Output the (X, Y) coordinate of the center of the cell containing the given text.  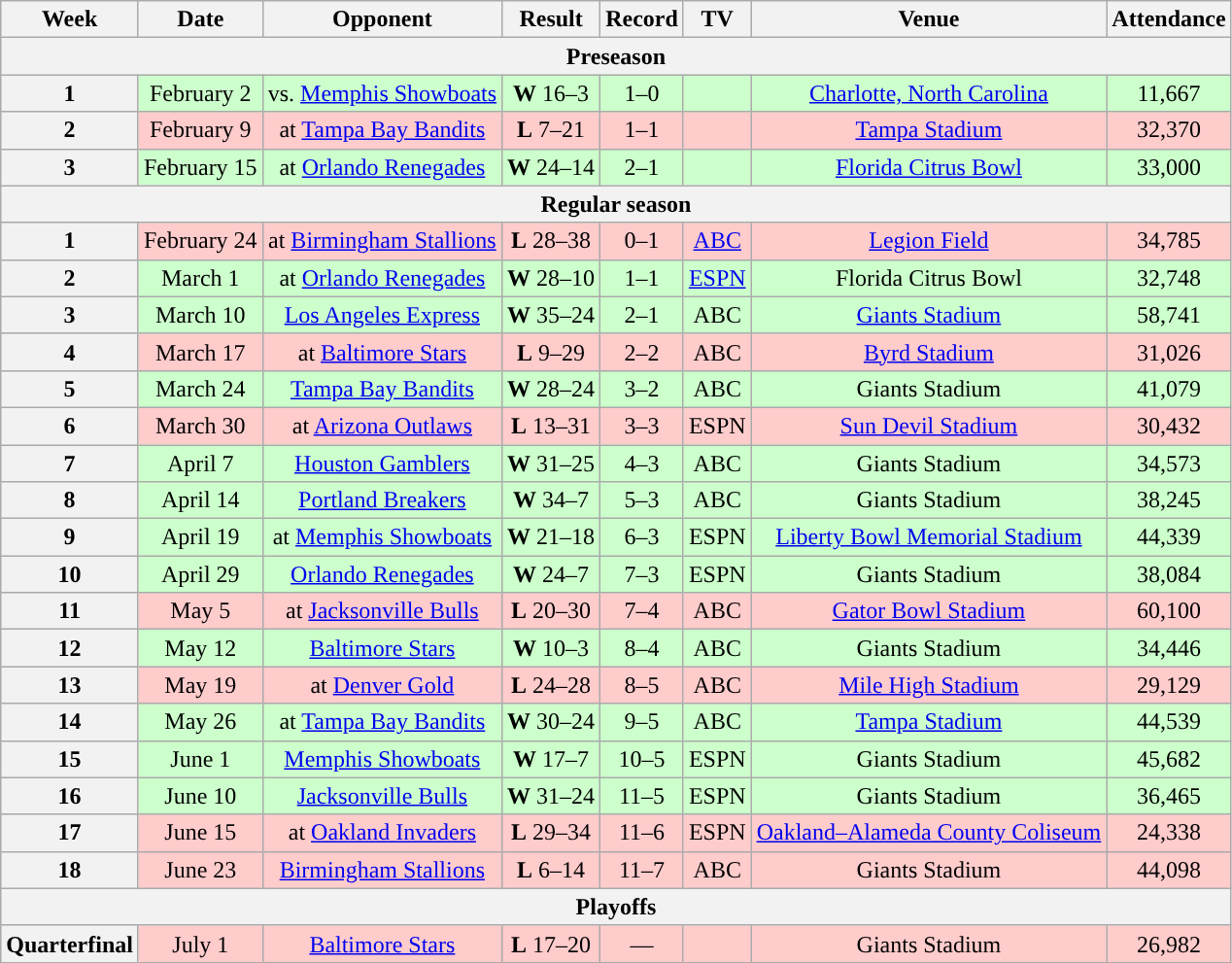
Playoffs (616, 907)
March 17 (200, 352)
10 (70, 574)
at Baltimore Stars (382, 352)
W 21–18 (552, 537)
Gator Bowl Stadium (929, 611)
May 5 (200, 611)
at Jacksonville Bulls (382, 611)
30,432 (1169, 426)
Houston Gamblers (382, 464)
W 31–25 (552, 464)
38,084 (1169, 574)
February 24 (200, 241)
W 24–7 (552, 574)
May 12 (200, 648)
6–3 (642, 537)
15 (70, 759)
Sun Devil Stadium (929, 426)
34,446 (1169, 648)
32,370 (1169, 130)
5–3 (642, 500)
3–3 (642, 426)
12 (70, 648)
9 (70, 537)
Orlando Renegades (382, 574)
8–5 (642, 685)
W 28–24 (552, 389)
44,339 (1169, 537)
11,667 (1169, 93)
34,785 (1169, 241)
31,026 (1169, 352)
February 9 (200, 130)
45,682 (1169, 759)
March 1 (200, 278)
Venue (929, 19)
44,098 (1169, 870)
April 29 (200, 574)
April 19 (200, 537)
4–3 (642, 464)
June 10 (200, 796)
March 10 (200, 315)
L 17–20 (552, 944)
Mile High Stadium (929, 685)
W 31–24 (552, 796)
Portland Breakers (382, 500)
24,338 (1169, 833)
L 13–31 (552, 426)
March 30 (200, 426)
26,982 (1169, 944)
58,741 (1169, 315)
March 24 (200, 389)
14 (70, 722)
7 (70, 464)
11–5 (642, 796)
Oakland–Alameda County Coliseum (929, 833)
8 (70, 500)
Week (70, 19)
Legion Field (929, 241)
Charlotte, North Carolina (929, 93)
4 (70, 352)
38,245 (1169, 500)
0–1 (642, 241)
11–7 (642, 870)
L 9–29 (552, 352)
32,748 (1169, 278)
6 (70, 426)
vs. Memphis Showboats (382, 93)
at Memphis Showboats (382, 537)
at Birmingham Stallions (382, 241)
7–3 (642, 574)
16 (70, 796)
11 (70, 611)
3–2 (642, 389)
May 26 (200, 722)
2–2 (642, 352)
June 23 (200, 870)
— (642, 944)
L 20–30 (552, 611)
8–4 (642, 648)
W 10–3 (552, 648)
May 19 (200, 685)
9–5 (642, 722)
41,079 (1169, 389)
July 1 (200, 944)
L 28–38 (552, 241)
Memphis Showboats (382, 759)
5 (70, 389)
April 7 (200, 464)
Quarterfinal (70, 944)
1–0 (642, 93)
Date (200, 19)
Byrd Stadium (929, 352)
Jacksonville Bulls (382, 796)
TV (717, 19)
29,129 (1169, 685)
60,100 (1169, 611)
W 28–10 (552, 278)
Opponent (382, 19)
7–4 (642, 611)
W 24–14 (552, 167)
L 7–21 (552, 130)
34,573 (1169, 464)
Result (552, 19)
36,465 (1169, 796)
10–5 (642, 759)
at Denver Gold (382, 685)
Regular season (616, 204)
18 (70, 870)
at Arizona Outlaws (382, 426)
Attendance (1169, 19)
13 (70, 685)
W 16–3 (552, 93)
Birmingham Stallions (382, 870)
Los Angeles Express (382, 315)
W 30–24 (552, 722)
17 (70, 833)
44,539 (1169, 722)
at Oakland Invaders (382, 833)
L 6–14 (552, 870)
Record (642, 19)
W 17–7 (552, 759)
Liberty Bowl Memorial Stadium (929, 537)
February 2 (200, 93)
W 34–7 (552, 500)
W 35–24 (552, 315)
L 29–34 (552, 833)
June 1 (200, 759)
February 15 (200, 167)
L 24–28 (552, 685)
June 15 (200, 833)
Preseason (616, 56)
April 14 (200, 500)
Tampa Bay Bandits (382, 389)
33,000 (1169, 167)
11–6 (642, 833)
